Find where the given text appears and provide that cell's center as [x, y] coordinate. 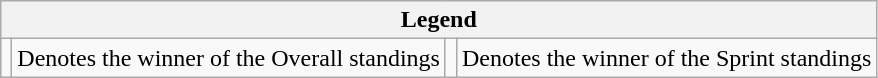
Denotes the winner of the Sprint standings [666, 58]
Denotes the winner of the Overall standings [229, 58]
Legend [439, 20]
